Find where the given text appears and provide that cell's center as (X, Y) coordinate. 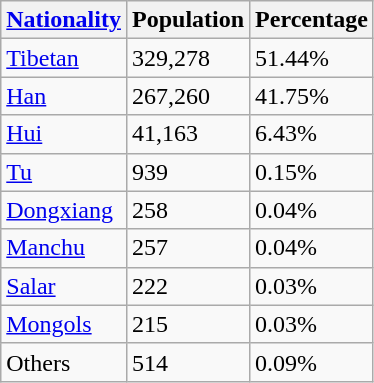
Mongols (64, 324)
51.44% (312, 58)
Manchu (64, 248)
Percentage (312, 20)
267,260 (188, 96)
Nationality (64, 20)
Tu (64, 172)
329,278 (188, 58)
514 (188, 362)
222 (188, 286)
6.43% (312, 134)
Han (64, 96)
Dongxiang (64, 210)
41,163 (188, 134)
939 (188, 172)
Salar (64, 286)
215 (188, 324)
258 (188, 210)
0.09% (312, 362)
Hui (64, 134)
41.75% (312, 96)
257 (188, 248)
Population (188, 20)
Tibetan (64, 58)
Others (64, 362)
0.15% (312, 172)
